Search for the cell housing the specified text and yield its [X, Y] center coordinate. 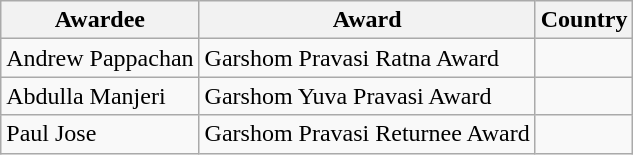
Abdulla Manjeri [100, 96]
Garshom Pravasi Returnee Award [367, 134]
Garshom Pravasi Ratna Award [367, 58]
Awardee [100, 20]
Paul Jose [100, 134]
Andrew Pappachan [100, 58]
Award [367, 20]
Country [584, 20]
Garshom Yuva Pravasi Award [367, 96]
